Identify which cell holds the provided text, then report its [x, y] central coordinate. 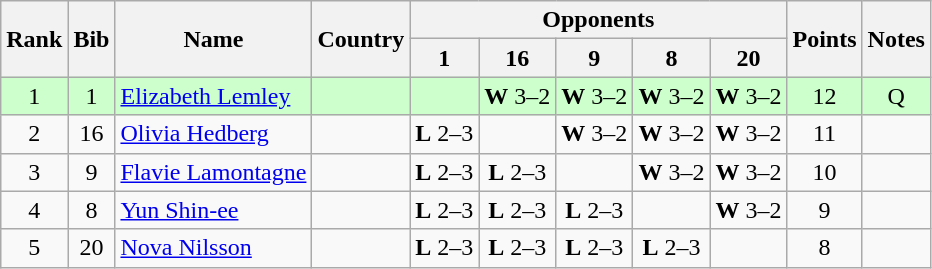
Points [824, 39]
Yun Shin-ee [214, 210]
Olivia Hedberg [214, 134]
Bib [92, 39]
4 [34, 210]
Name [214, 39]
Flavie Lamontagne [214, 172]
Rank [34, 39]
10 [824, 172]
Opponents [598, 20]
Elizabeth Lemley [214, 96]
5 [34, 248]
11 [824, 134]
12 [824, 96]
Nova Nilsson [214, 248]
2 [34, 134]
Country [361, 39]
3 [34, 172]
Notes [896, 39]
Q [896, 96]
